Determine the (X, Y) coordinate at the center of the cell enclosing the given text.  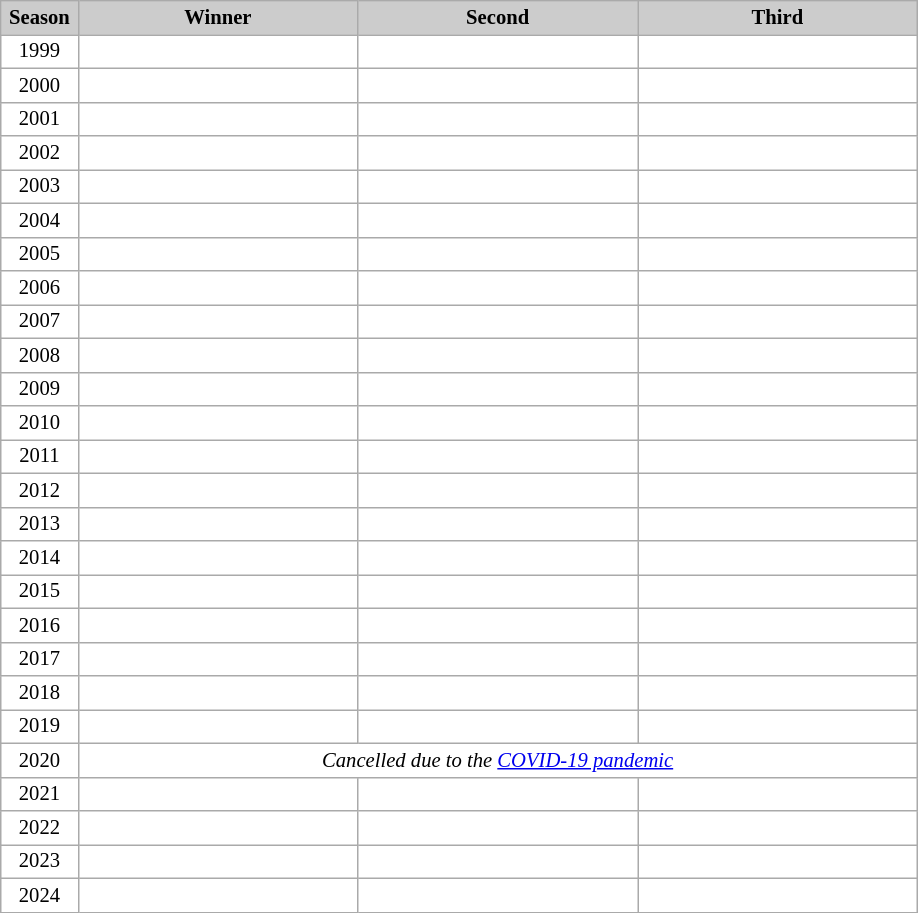
2020 (40, 760)
2003 (40, 186)
2023 (40, 861)
Second (498, 17)
2016 (40, 625)
2019 (40, 726)
2015 (40, 591)
Cancelled due to the COVID-19 pandemic (498, 760)
2011 (40, 456)
2013 (40, 524)
Third (778, 17)
2021 (40, 794)
2014 (40, 557)
2009 (40, 389)
2002 (40, 153)
2004 (40, 220)
2000 (40, 85)
1999 (40, 51)
2010 (40, 423)
2012 (40, 490)
2017 (40, 659)
Season (40, 17)
2001 (40, 119)
2022 (40, 827)
2024 (40, 895)
2005 (40, 254)
2007 (40, 321)
2018 (40, 693)
2006 (40, 287)
2008 (40, 355)
Winner (218, 17)
